Identify which cell holds the provided text, then report its (x, y) central coordinate. 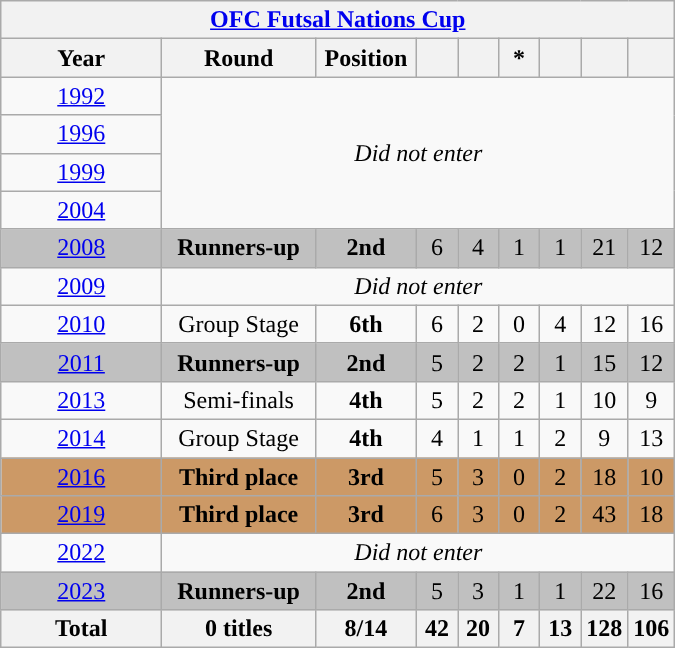
2014 (82, 438)
2010 (82, 324)
2013 (82, 400)
0 titles (239, 629)
8/14 (366, 629)
2008 (82, 248)
128 (604, 629)
6th (366, 324)
15 (604, 362)
2023 (82, 591)
42 (436, 629)
OFC Futsal Nations Cup (338, 20)
106 (652, 629)
Position (366, 58)
22 (604, 591)
2019 (82, 515)
43 (604, 515)
20 (478, 629)
Total (82, 629)
Round (239, 58)
2022 (82, 553)
Year (82, 58)
* (520, 58)
2004 (82, 210)
2009 (82, 286)
1999 (82, 172)
2016 (82, 477)
2011 (82, 362)
21 (604, 248)
7 (520, 629)
1992 (82, 96)
1996 (82, 134)
Semi-finals (239, 400)
